Detect which cell encompasses the target text, then output its [x, y] center coordinate. 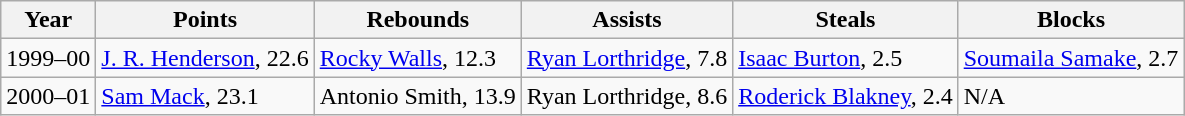
Sam Mack, 23.1 [205, 96]
1999–00 [48, 58]
Assists [626, 20]
Antonio Smith, 13.9 [418, 96]
Isaac Burton, 2.5 [846, 58]
Rocky Walls, 12.3 [418, 58]
N/A [1071, 96]
Blocks [1071, 20]
Roderick Blakney, 2.4 [846, 96]
Steals [846, 20]
Year [48, 20]
J. R. Henderson, 22.6 [205, 58]
2000–01 [48, 96]
Ryan Lorthridge, 8.6 [626, 96]
Rebounds [418, 20]
Points [205, 20]
Ryan Lorthridge, 7.8 [626, 58]
Soumaila Samake, 2.7 [1071, 58]
